Output the [x, y] coordinate of the center of the cell containing the given text.  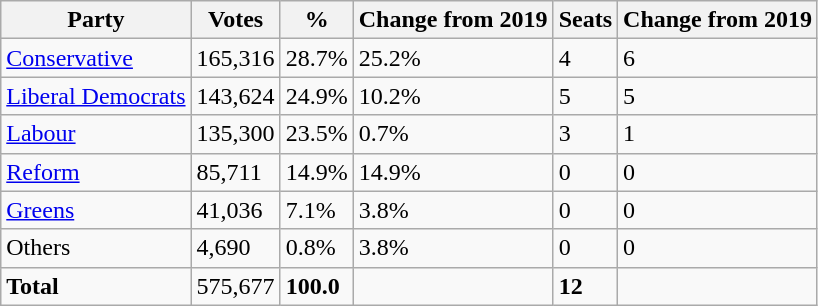
Labour [96, 134]
Liberal Democrats [96, 96]
1 [718, 134]
Reform [96, 172]
165,316 [236, 58]
41,036 [236, 210]
4,690 [236, 248]
6 [718, 58]
Others [96, 248]
100.0 [316, 286]
12 [585, 286]
Total [96, 286]
85,711 [236, 172]
Seats [585, 20]
23.5% [316, 134]
10.2% [453, 96]
0.7% [453, 134]
25.2% [453, 58]
7.1% [316, 210]
0.8% [316, 248]
24.9% [316, 96]
Party [96, 20]
28.7% [316, 58]
135,300 [236, 134]
% [316, 20]
4 [585, 58]
143,624 [236, 96]
3 [585, 134]
Votes [236, 20]
Greens [96, 210]
Conservative [96, 58]
575,677 [236, 286]
